Provide the (X, Y) coordinate of the cell's center where the given text is located.  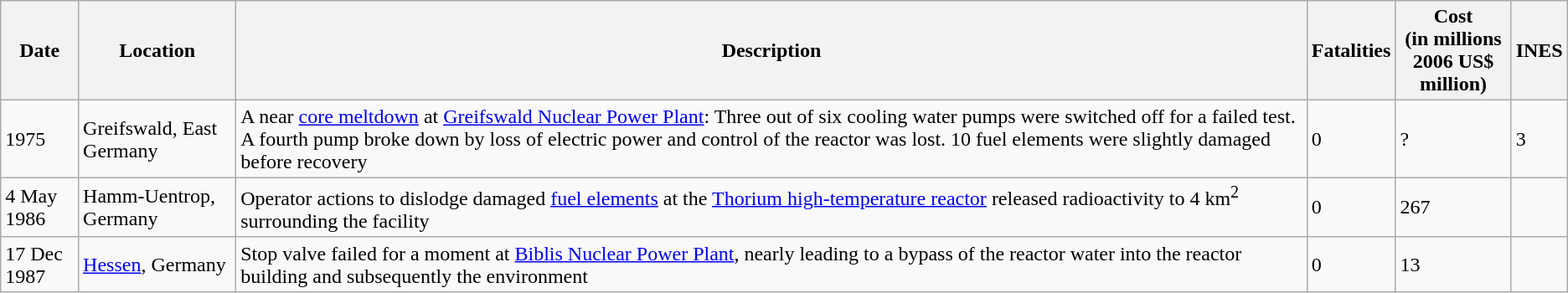
Hamm-Uentrop, Germany (157, 208)
Date (40, 50)
Cost (in millions 2006 US$ million) (1453, 50)
Description (771, 50)
? (1453, 139)
4 May 1986 (40, 208)
Greifswald, East Germany (157, 139)
17 Dec 1987 (40, 265)
13 (1453, 265)
Location (157, 50)
1975 (40, 139)
Fatalities (1351, 50)
Operator actions to dislodge damaged fuel elements at the Thorium high-temperature reactor released radioactivity to 4 km2 surrounding the facility (771, 208)
Hessen, Germany (157, 265)
267 (1453, 208)
INES (1540, 50)
3 (1540, 139)
